Output the [X, Y] coordinate of the center of the cell containing the given text.  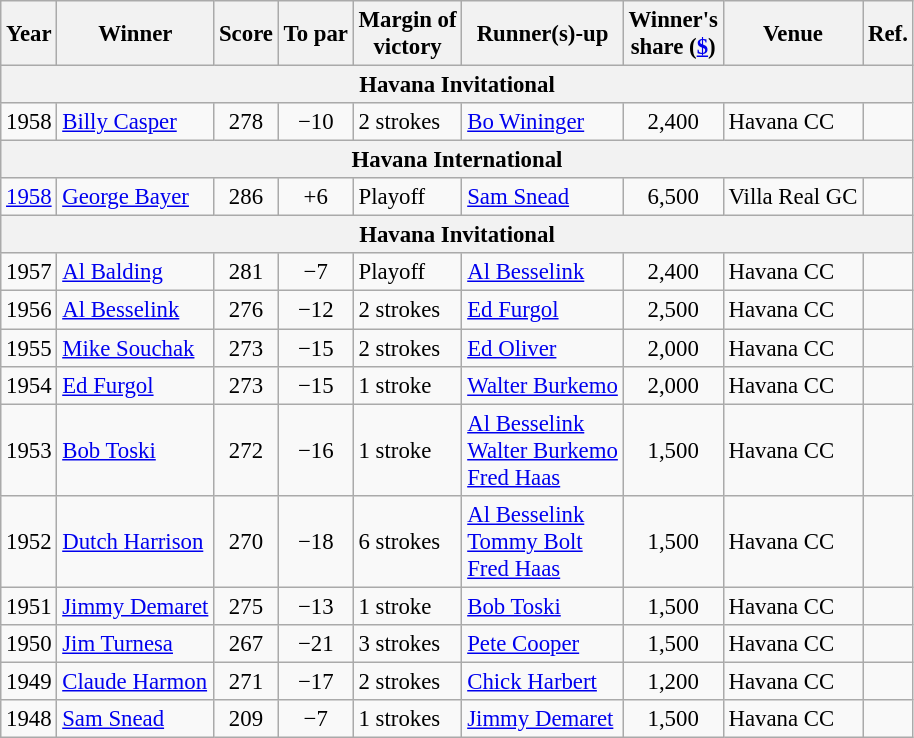
Claude Harmon [136, 681]
1957 [29, 273]
−13 [316, 606]
Havana International [457, 160]
George Bayer [136, 197]
Villa Real GC [793, 197]
286 [246, 197]
Score [246, 34]
Venue [793, 34]
Winner'sshare ($) [673, 34]
267 [246, 644]
−12 [316, 310]
209 [246, 719]
278 [246, 122]
1 strokes [408, 719]
Winner [136, 34]
275 [246, 606]
Walter Burkemo [542, 385]
6,500 [673, 197]
Bo Wininger [542, 122]
271 [246, 681]
1955 [29, 348]
Year [29, 34]
1956 [29, 310]
1,200 [673, 681]
+6 [316, 197]
1949 [29, 681]
1950 [29, 644]
Pete Cooper [542, 644]
Margin ofvictory [408, 34]
Jim Turnesa [136, 644]
6 strokes [408, 541]
3 strokes [408, 644]
Chick Harbert [542, 681]
Al Balding [136, 273]
Ed Oliver [542, 348]
1954 [29, 385]
1948 [29, 719]
2,500 [673, 310]
281 [246, 273]
270 [246, 541]
1953 [29, 450]
Billy Casper [136, 122]
−10 [316, 122]
−21 [316, 644]
Runner(s)-up [542, 34]
Dutch Harrison [136, 541]
272 [246, 450]
To par [316, 34]
Al Besselink Walter Burkemo Fred Haas [542, 450]
Mike Souchak [136, 348]
Ref. [888, 34]
−17 [316, 681]
1951 [29, 606]
−16 [316, 450]
−18 [316, 541]
Al Besselink Tommy Bolt Fred Haas [542, 541]
1952 [29, 541]
276 [246, 310]
